Capture the cell that displays the provided text and extract its [x, y] central coordinate. 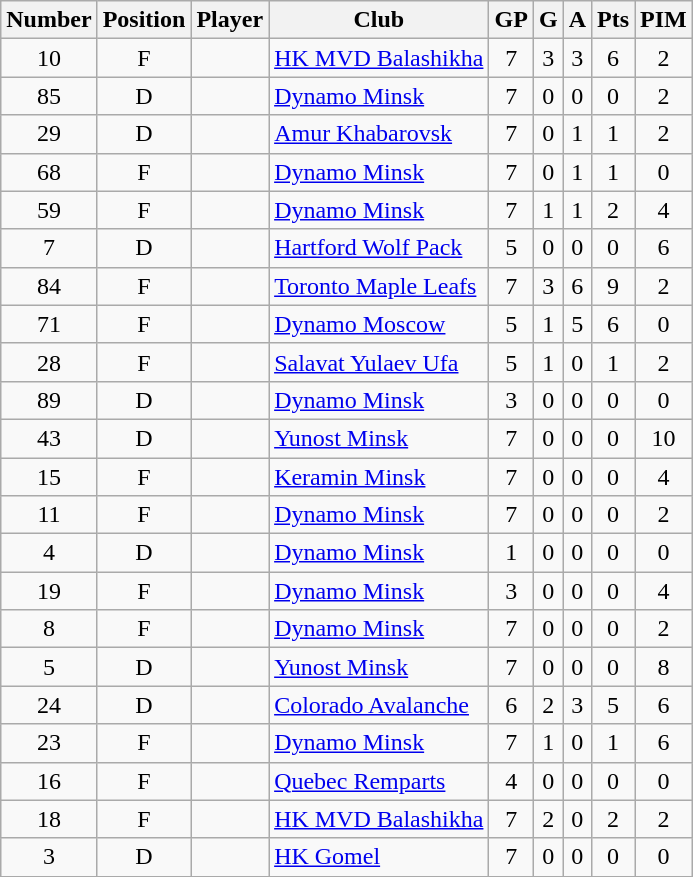
89 [49, 400]
29 [49, 134]
Dynamo Moscow [379, 324]
71 [49, 324]
Amur Khabarovsk [379, 134]
Number [49, 20]
23 [49, 743]
Toronto Maple Leafs [379, 286]
18 [49, 819]
11 [49, 515]
A [577, 20]
Hartford Wolf Pack [379, 248]
Position [144, 20]
85 [49, 96]
15 [49, 477]
Salavat Yulaev Ufa [379, 362]
84 [49, 286]
Club [379, 20]
24 [49, 705]
43 [49, 438]
9 [614, 286]
Keramin Minsk [379, 477]
Quebec Remparts [379, 781]
68 [49, 172]
59 [49, 210]
16 [49, 781]
GP [511, 20]
Colorado Avalanche [379, 705]
HK Gomel [379, 857]
G [548, 20]
PIM [664, 20]
28 [49, 362]
Pts [614, 20]
19 [49, 591]
Player [230, 20]
